Return (X, Y) of the center of cell containing provided text 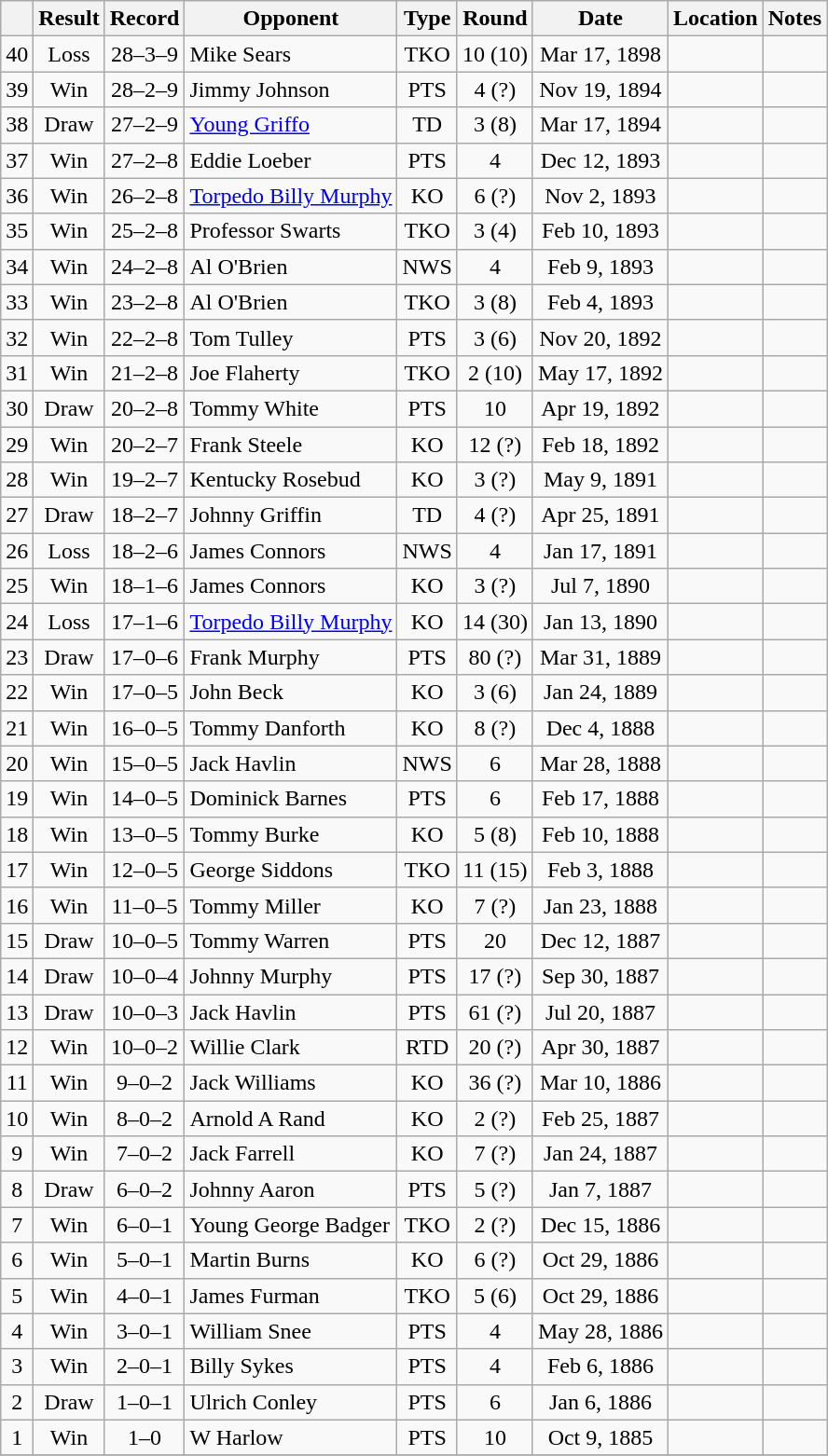
31 (17, 373)
19 (17, 799)
16–0–5 (145, 728)
8 (?) (494, 728)
Jan 23, 1888 (600, 905)
Eddie Loeber (291, 160)
29 (17, 445)
Dec 4, 1888 (600, 728)
Willie Clark (291, 1048)
RTD (427, 1048)
14–0–5 (145, 799)
Mar 10, 1886 (600, 1083)
8–0–2 (145, 1119)
20 (?) (494, 1048)
12 (?) (494, 445)
17–1–6 (145, 622)
Feb 17, 1888 (600, 799)
Location (715, 19)
Apr 19, 1892 (600, 408)
11 (17, 1083)
18 (17, 834)
Dec 12, 1893 (600, 160)
W Harlow (291, 1437)
Tom Tulley (291, 337)
Jan 7, 1887 (600, 1189)
Kentucky Rosebud (291, 480)
13–0–5 (145, 834)
5 (17, 1296)
May 28, 1886 (600, 1331)
Johnny Murphy (291, 976)
Frank Steele (291, 445)
Nov 2, 1893 (600, 196)
12 (17, 1048)
Martin Burns (291, 1260)
20–2–7 (145, 445)
Mike Sears (291, 54)
4–0–1 (145, 1296)
25–2–8 (145, 231)
28–3–9 (145, 54)
Date (600, 19)
17–0–6 (145, 657)
36 (17, 196)
80 (?) (494, 657)
11 (15) (494, 870)
Jul 20, 1887 (600, 1011)
6–0–2 (145, 1189)
14 (17, 976)
38 (17, 125)
Johnny Griffin (291, 515)
11–0–5 (145, 905)
32 (17, 337)
10–0–2 (145, 1048)
Feb 9, 1893 (600, 267)
James Furman (291, 1296)
36 (?) (494, 1083)
Feb 18, 1892 (600, 445)
Feb 4, 1893 (600, 302)
9–0–2 (145, 1083)
Frank Murphy (291, 657)
18–1–6 (145, 586)
Mar 31, 1889 (600, 657)
23 (17, 657)
Tommy Miller (291, 905)
Oct 9, 1885 (600, 1437)
22 (17, 693)
30 (17, 408)
Billy Sykes (291, 1367)
Notes (794, 19)
3 (17, 1367)
Professor Swarts (291, 231)
27–2–9 (145, 125)
Feb 10, 1893 (600, 231)
Round (494, 19)
Jan 13, 1890 (600, 622)
40 (17, 54)
14 (30) (494, 622)
28 (17, 480)
13 (17, 1011)
Jack Farrell (291, 1154)
Jul 7, 1890 (600, 586)
Sep 30, 1887 (600, 976)
22–2–8 (145, 337)
15 (17, 941)
17 (17, 870)
Tommy White (291, 408)
61 (?) (494, 1011)
2 (17, 1402)
Johnny Aaron (291, 1189)
Mar 17, 1898 (600, 54)
10–0–5 (145, 941)
9 (17, 1154)
Tommy Danforth (291, 728)
5 (?) (494, 1189)
27 (17, 515)
21–2–8 (145, 373)
Joe Flaherty (291, 373)
Jimmy Johnson (291, 89)
12–0–5 (145, 870)
10 (10) (494, 54)
1–0 (145, 1437)
Young Griffo (291, 125)
2 (10) (494, 373)
17–0–5 (145, 693)
Tommy Warren (291, 941)
Feb 3, 1888 (600, 870)
Jan 24, 1887 (600, 1154)
Mar 17, 1894 (600, 125)
18–2–6 (145, 551)
5 (8) (494, 834)
Feb 6, 1886 (600, 1367)
10–0–3 (145, 1011)
John Beck (291, 693)
16 (17, 905)
3–0–1 (145, 1331)
8 (17, 1189)
35 (17, 231)
Apr 25, 1891 (600, 515)
Dec 12, 1887 (600, 941)
6–0–1 (145, 1225)
23–2–8 (145, 302)
26 (17, 551)
Feb 25, 1887 (600, 1119)
Tommy Burke (291, 834)
34 (17, 267)
Type (427, 19)
Dominick Barnes (291, 799)
Jack Williams (291, 1083)
May 17, 1892 (600, 373)
17 (?) (494, 976)
2–0–1 (145, 1367)
19–2–7 (145, 480)
37 (17, 160)
25 (17, 586)
5–0–1 (145, 1260)
May 9, 1891 (600, 480)
27–2–8 (145, 160)
Dec 15, 1886 (600, 1225)
Feb 10, 1888 (600, 834)
George Siddons (291, 870)
18–2–7 (145, 515)
33 (17, 302)
William Snee (291, 1331)
1–0–1 (145, 1402)
Arnold A Rand (291, 1119)
Jan 17, 1891 (600, 551)
15–0–5 (145, 763)
Jan 6, 1886 (600, 1402)
5 (6) (494, 1296)
Ulrich Conley (291, 1402)
3 (4) (494, 231)
7–0–2 (145, 1154)
Nov 20, 1892 (600, 337)
Nov 19, 1894 (600, 89)
Mar 28, 1888 (600, 763)
24–2–8 (145, 267)
26–2–8 (145, 196)
Result (69, 19)
Record (145, 19)
Opponent (291, 19)
Apr 30, 1887 (600, 1048)
10–0–4 (145, 976)
39 (17, 89)
21 (17, 728)
28–2–9 (145, 89)
1 (17, 1437)
Young George Badger (291, 1225)
24 (17, 622)
20–2–8 (145, 408)
Jan 24, 1889 (600, 693)
7 (17, 1225)
